Detect which cell encompasses the target text, then output its [x, y] center coordinate. 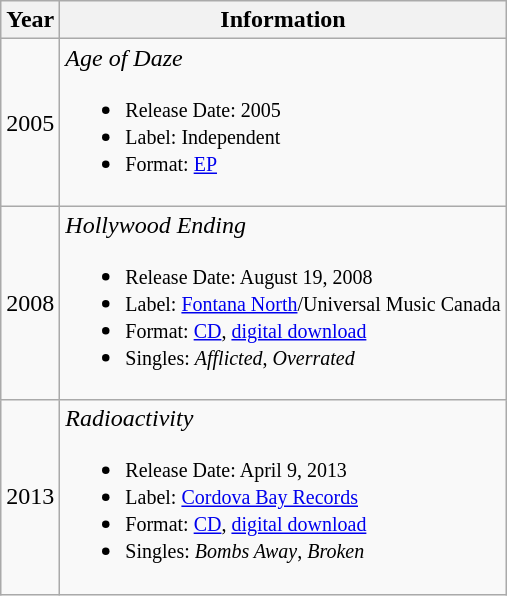
RadioactivityRelease Date: April 9, 2013Label: Cordova Bay RecordsFormat: CD, digital downloadSingles: Bombs Away, Broken [283, 497]
Information [283, 20]
Year [30, 20]
2005 [30, 122]
Hollywood EndingRelease Date: August 19, 2008Label: Fontana North/Universal Music CanadaFormat: CD, digital downloadSingles: Afflicted, Overrated [283, 303]
2013 [30, 497]
Age of DazeRelease Date: 2005Label: IndependentFormat: EP [283, 122]
2008 [30, 303]
